Return the [x, y] coordinate for the center point of the cell that contains the specified text.  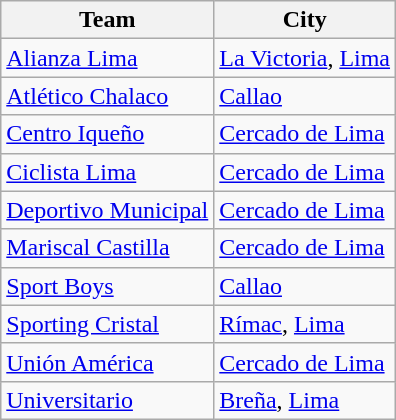
La Victoria, Lima [305, 58]
Team [108, 20]
City [305, 20]
Unión América [108, 362]
Rímac, Lima [305, 324]
Mariscal Castilla [108, 248]
Breña, Lima [305, 400]
Atlético Chalaco [108, 96]
Alianza Lima [108, 58]
Ciclista Lima [108, 172]
Centro Iqueño [108, 134]
Sport Boys [108, 286]
Deportivo Municipal [108, 210]
Sporting Cristal [108, 324]
Universitario [108, 400]
